Provide the (x, y) coordinate of the cell's center where the given text is located.  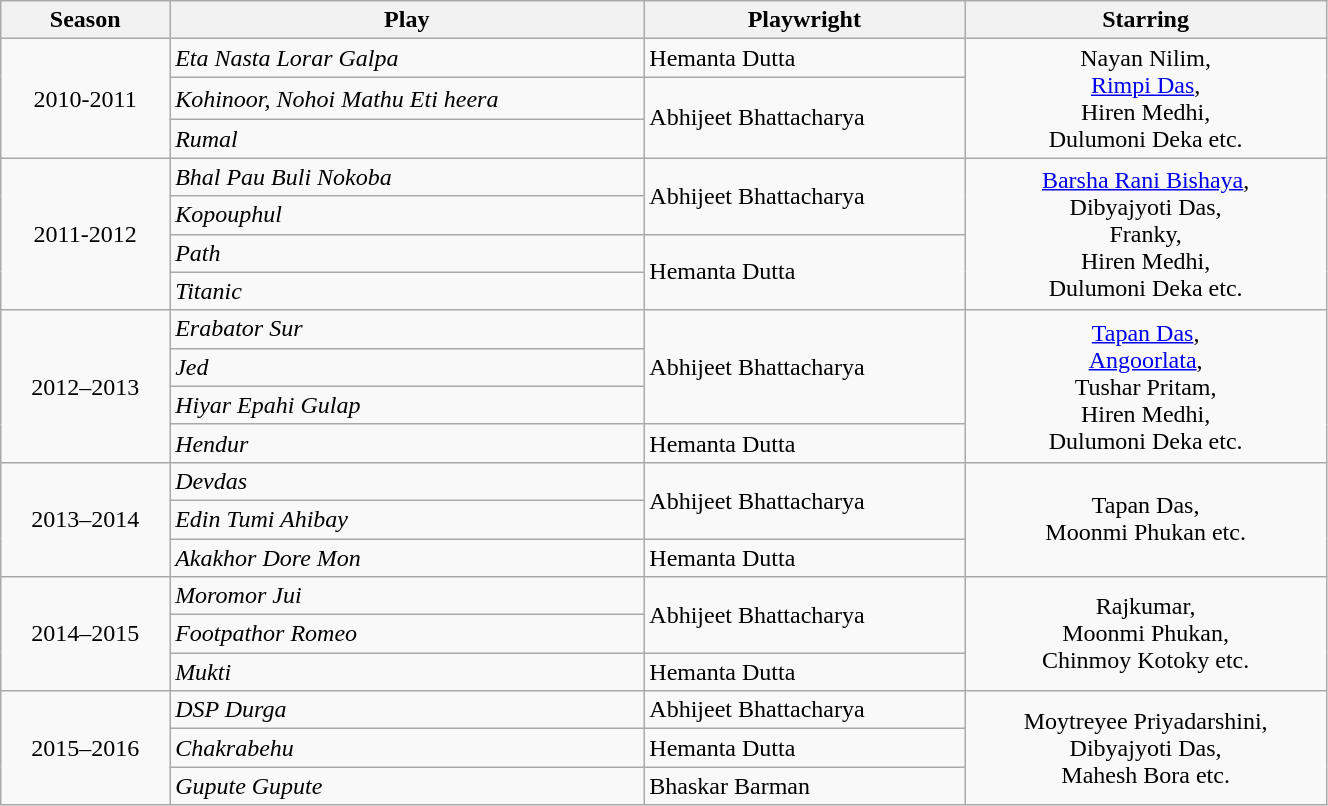
2011-2012 (86, 234)
Eta Nasta Lorar Galpa (407, 58)
Mukti (407, 672)
Playwright (804, 20)
Chakrabehu (407, 748)
Nayan Nilim, Rimpi Das, Hiren Medhi, Dulumoni Deka etc. (1146, 98)
Tapan Das, Moonmi Phukan etc. (1146, 519)
Season (86, 20)
Devdas (407, 481)
Kohinoor, Nohoi Mathu Eti heera (407, 98)
2014–2015 (86, 634)
Akakhor Dore Mon (407, 557)
Bhal Pau Buli Nokoba (407, 177)
Jed (407, 367)
Barsha Rani Bishaya, Dibyajyoti Das, Franky,Hiren Medhi, Dulumoni Deka etc. (1146, 234)
Erabator Sur (407, 329)
2013–2014 (86, 519)
Tapan Das, Angoorlata, Tushar Pritam,Hiren Medhi, Dulumoni Deka etc. (1146, 386)
Rajkumar, Moonmi Phukan,Chinmoy Kotoky etc. (1146, 634)
Footpathor Romeo (407, 634)
Bhaskar Barman (804, 786)
Edin Tumi Ahibay (407, 519)
Kopouphul (407, 215)
Gupute Gupute (407, 786)
Hendur (407, 443)
Path (407, 253)
2015–2016 (86, 748)
2010-2011 (86, 98)
Hiyar Epahi Gulap (407, 405)
DSP Durga (407, 710)
Play (407, 20)
Moromor Jui (407, 596)
Rumal (407, 139)
Moytreyee Priyadarshini, Dibyajyoti Das,Mahesh Bora etc. (1146, 748)
Starring (1146, 20)
Titanic (407, 291)
2012–2013 (86, 386)
